Pinpoint the cell where the given text exists, returning its [X, Y] midpoint coordinate. 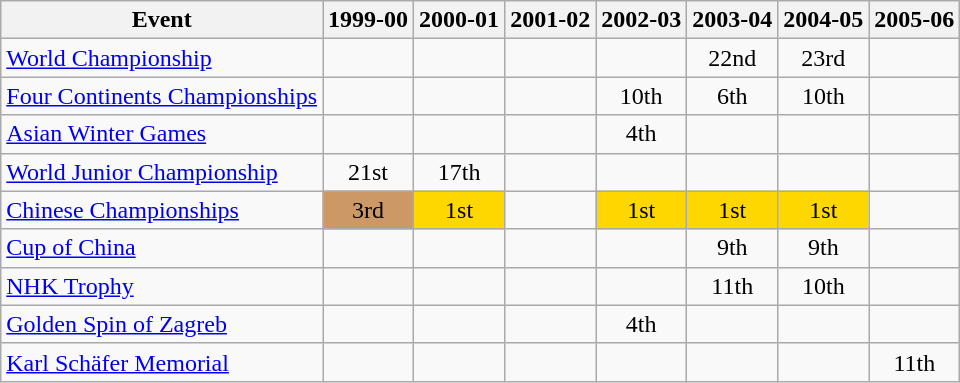
NHK Trophy [162, 286]
Asian Winter Games [162, 134]
17th [460, 172]
2003-04 [732, 20]
World Championship [162, 58]
Karl Schäfer Memorial [162, 362]
Golden Spin of Zagreb [162, 324]
World Junior Championship [162, 172]
Event [162, 20]
22nd [732, 58]
2000-01 [460, 20]
2004-05 [824, 20]
6th [732, 96]
21st [368, 172]
Chinese Championships [162, 210]
3rd [368, 210]
Four Continents Championships [162, 96]
2001-02 [550, 20]
23rd [824, 58]
2005-06 [914, 20]
1999-00 [368, 20]
2002-03 [642, 20]
Cup of China [162, 248]
